Extract the [X, Y] coordinate from the center of the cell holding the provided text.  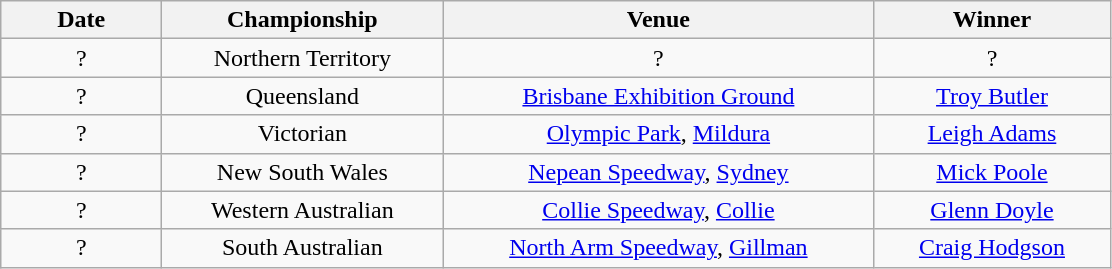
Troy Butler [992, 96]
Mick Poole [992, 172]
Craig Hodgson [992, 248]
Collie Speedway, Collie [658, 210]
Brisbane Exhibition Ground [658, 96]
Championship [302, 20]
Leigh Adams [992, 134]
Nepean Speedway, Sydney [658, 172]
Victorian [302, 134]
South Australian [302, 248]
New South Wales [302, 172]
Date [82, 20]
Western Australian [302, 210]
North Arm Speedway, Gillman [658, 248]
Northern Territory [302, 58]
Olympic Park, Mildura [658, 134]
Queensland [302, 96]
Venue [658, 20]
Winner [992, 20]
Glenn Doyle [992, 210]
